Pinpoint the cell where the given text exists, returning its [X, Y] midpoint coordinate. 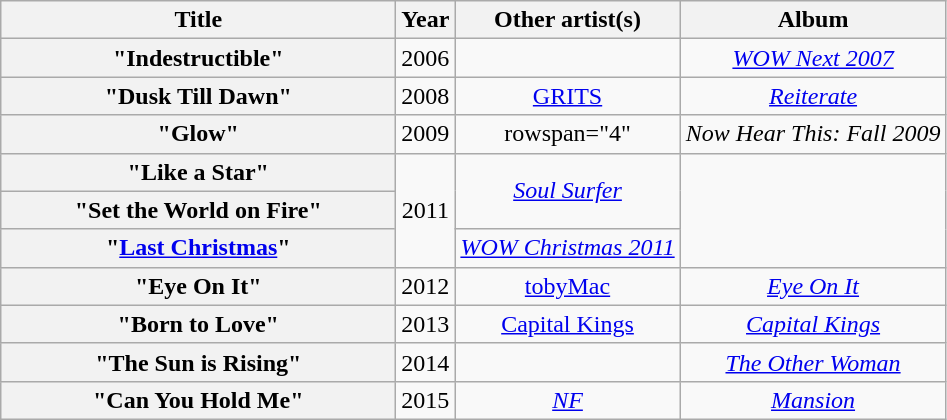
2013 [426, 324]
2012 [426, 286]
"Eye On It" [198, 286]
2009 [426, 134]
2014 [426, 362]
tobyMac [568, 286]
"The Sun is Rising" [198, 362]
WOW Christmas 2011 [568, 248]
Title [198, 20]
"Like a Star" [198, 172]
Eye On It [813, 286]
2008 [426, 96]
Reiterate [813, 96]
"Dusk Till Dawn" [198, 96]
GRITS [568, 96]
"Set the World on Fire" [198, 210]
NF [568, 400]
Year [426, 20]
"Glow" [198, 134]
Mansion [813, 400]
2015 [426, 400]
Other artist(s) [568, 20]
"Can You Hold Me" [198, 400]
rowspan="4" [568, 134]
"Born to Love" [198, 324]
2011 [426, 210]
Now Hear This: Fall 2009 [813, 134]
2006 [426, 58]
"Indestructible" [198, 58]
WOW Next 2007 [813, 58]
"Last Christmas" [198, 248]
Album [813, 20]
The Other Woman [813, 362]
Soul Surfer [568, 191]
